Find where the given text appears and provide that cell's center as (X, Y) coordinate. 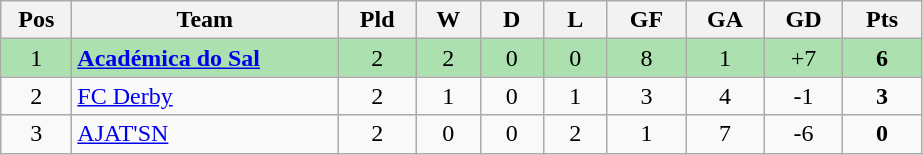
7 (726, 134)
Pts (882, 20)
8 (646, 58)
L (576, 20)
Académica do Sal (205, 58)
GA (726, 20)
Team (205, 20)
-6 (804, 134)
-1 (804, 96)
AJAT'SN (205, 134)
Pos (36, 20)
D (512, 20)
GF (646, 20)
GD (804, 20)
W (448, 20)
FC Derby (205, 96)
+7 (804, 58)
4 (726, 96)
6 (882, 58)
Pld (378, 20)
